From the cell containing the given text, extract its center point as (X, Y) coordinate. 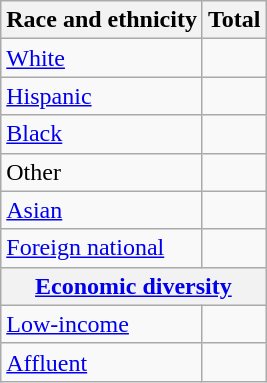
Hispanic (102, 96)
Low-income (102, 324)
Total (234, 20)
Economic diversity (134, 286)
Asian (102, 210)
Other (102, 172)
Affluent (102, 362)
Foreign national (102, 248)
Black (102, 134)
White (102, 58)
Race and ethnicity (102, 20)
